Return the (x, y) coordinate for the center point of the cell that contains the specified text.  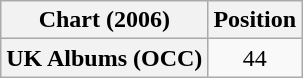
44 (255, 58)
UK Albums (OCC) (104, 58)
Chart (2006) (104, 20)
Position (255, 20)
